Return (X, Y) of the center of cell containing provided text 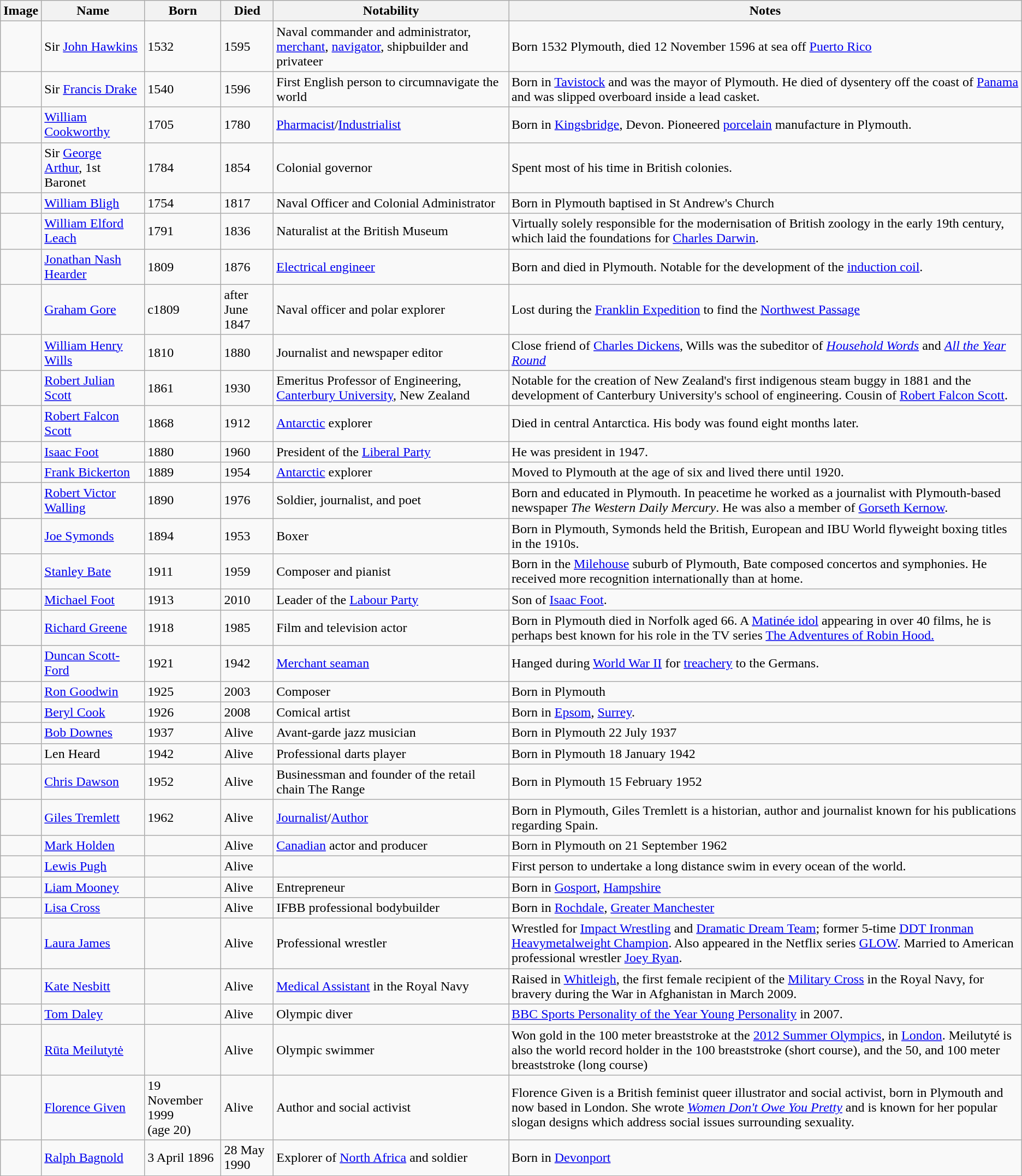
Emeritus Professor of Engineering, Canterbury University, New Zealand (391, 387)
Born in the Milehouse suburb of Plymouth, Bate composed concertos and symphonies. He received more recognition internationally than at home. (765, 572)
Colonial governor (391, 168)
Comical artist (391, 712)
Born in Plymouth on 21 September 1962 (765, 845)
Frank Bickerton (93, 473)
Hanged during World War II for treachery to the Germans. (765, 664)
Olympic diver (391, 1014)
Ron Goodwin (93, 691)
Giles Tremlett (93, 817)
Lost during the Franklin Expedition to find the Northwest Passage (765, 309)
Born in Kingsbridge, Devon. Pioneered porcelain manufacture in Plymouth. (765, 124)
1912 (247, 423)
Composer and pianist (391, 572)
William Elford Leach (93, 231)
Olympic swimmer (391, 1050)
Naval commander and administrator, merchant, navigator, shipbuilder and privateer (391, 46)
Graham Gore (93, 309)
Explorer of North Africa and soldier (391, 1158)
Laura James (93, 944)
Died in central Antarctica. His body was found eight months later. (765, 423)
2008 (247, 712)
Ralph Bagnold (93, 1158)
Len Heard (93, 754)
Son of Isaac Foot. (765, 600)
Born 1532 Plymouth, died 12 November 1596 at sea off Puerto Rico (765, 46)
1868 (183, 423)
First person to undertake a long distance swim in every ocean of the world. (765, 866)
1596 (247, 89)
1962 (183, 817)
1890 (183, 501)
Born in Tavistock and was the mayor of Plymouth. He died of dysentery off the coast of Panama and was slipped overboard inside a lead casket. (765, 89)
Born in Plymouth 22 July 1937 (765, 733)
2010 (247, 600)
1952 (183, 781)
Notes (765, 11)
1540 (183, 89)
Composer (391, 691)
1705 (183, 124)
1930 (247, 387)
1925 (183, 691)
2003 (247, 691)
Leader of the Labour Party (391, 600)
Lisa Cross (93, 908)
Joe Symonds (93, 536)
Film and television actor (391, 628)
Soldier, journalist, and poet (391, 501)
1985 (247, 628)
Michael Foot (93, 600)
Stanley Bate (93, 572)
1911 (183, 572)
Sir George Arthur, 1st Baronet (93, 168)
Born in Plymouth, Symonds held the British, European and IBU World flyweight boxing titles in the 1910s. (765, 536)
Born in Plymouth baptised in St Andrew's Church (765, 203)
1595 (247, 46)
1926 (183, 712)
Born in Plymouth, Giles Tremlett is a historian, author and journalist known for his publications regarding Spain. (765, 817)
Notability (391, 11)
1791 (183, 231)
Robert Julian Scott (93, 387)
Born in Devonport (765, 1158)
Born and died in Plymouth. Notable for the development of the induction coil. (765, 266)
3 April 1896 (183, 1158)
Beryl Cook (93, 712)
1976 (247, 501)
Richard Greene (93, 628)
Rūta Meilutytė (93, 1050)
1854 (247, 168)
1532 (183, 46)
Jonathan Nash Hearder (93, 266)
Close friend of Charles Dickens, Wills was the subeditor of Household Words and All the Year Round (765, 353)
1836 (247, 231)
He was president in 1947. (765, 451)
Born (183, 11)
Author and social activist (391, 1108)
1959 (247, 572)
Avant-garde jazz musician (391, 733)
1784 (183, 168)
President of the Liberal Party (391, 451)
1809 (183, 266)
Journalist/Author (391, 817)
IFBB professional bodybuilder (391, 908)
Bob Downes (93, 733)
Merchant seaman (391, 664)
Professional wrestler (391, 944)
1780 (247, 124)
Sir Francis Drake (93, 89)
28 May 1990 (247, 1158)
1921 (183, 664)
Chris Dawson (93, 781)
Name (93, 11)
1876 (247, 266)
Robert Falcon Scott (93, 423)
1754 (183, 203)
19 November 1999(age 20) (183, 1108)
Died (247, 11)
Virtually solely responsible for the modernisation of British zoology in the early 19th century, which laid the foundations for Charles Darwin. (765, 231)
c1809 (183, 309)
Medical Assistant in the Royal Navy (391, 987)
Boxer (391, 536)
Professional darts player (391, 754)
Sir John Hawkins (93, 46)
1960 (247, 451)
Electrical engineer (391, 266)
Canadian actor and producer (391, 845)
1889 (183, 473)
Businessman and founder of the retail chain The Range (391, 781)
1953 (247, 536)
Naval officer and polar explorer (391, 309)
1937 (183, 733)
1861 (183, 387)
Raised in Whitleigh, the first female recipient of the Military Cross in the Royal Navy, for bravery during the War in Afghanistan in March 2009. (765, 987)
Isaac Foot (93, 451)
Moved to Plymouth at the age of six and lived there until 1920. (765, 473)
Journalist and newspaper editor (391, 353)
Liam Mooney (93, 887)
1913 (183, 600)
Born in Plymouth 18 January 1942 (765, 754)
Robert Victor Walling (93, 501)
William Henry Wills (93, 353)
1894 (183, 536)
Duncan Scott-Ford (93, 664)
Mark Holden (93, 845)
Naturalist at the British Museum (391, 231)
Born in Epsom, Surrey. (765, 712)
Spent most of his time in British colonies. (765, 168)
Entrepreneur (391, 887)
William Bligh (93, 203)
Pharmacist/Industrialist (391, 124)
Tom Daley (93, 1014)
Florence Given (93, 1108)
BBC Sports Personality of the Year Young Personality in 2007. (765, 1014)
Born in Plymouth 15 February 1952 (765, 781)
1918 (183, 628)
1817 (247, 203)
First English person to circumnavigate the world (391, 89)
Naval Officer and Colonial Administrator (391, 203)
Lewis Pugh (93, 866)
after June 1847 (247, 309)
Image (21, 11)
William Cookworthy (93, 124)
1954 (247, 473)
Kate Nesbitt (93, 987)
Born in Plymouth (765, 691)
1810 (183, 353)
Born in Rochdale, Greater Manchester (765, 908)
Born in Gosport, Hampshire (765, 887)
